Locate the cell with the specified text and output its [x, y] center coordinate. 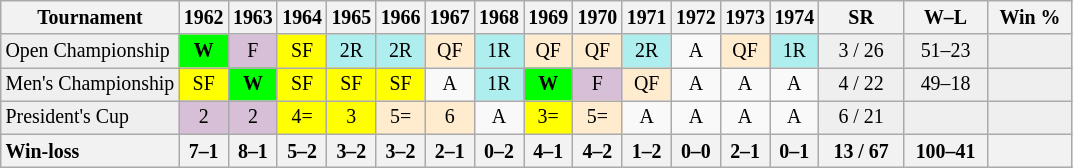
4–1 [548, 152]
4–2 [598, 152]
1964 [302, 18]
5–2 [302, 152]
3 / 26 [861, 50]
4= [302, 118]
SR [861, 18]
Win % [1030, 18]
7–1 [204, 152]
Tournament [90, 18]
13 / 67 [861, 152]
1969 [548, 18]
100–41 [945, 152]
W–L [945, 18]
1974 [794, 18]
President's Cup [90, 118]
Open Championship [90, 50]
3= [548, 118]
6 [450, 118]
6 / 21 [861, 118]
0–2 [498, 152]
1971 [646, 18]
1965 [352, 18]
1972 [696, 18]
1968 [498, 18]
1967 [450, 18]
1966 [400, 18]
1–2 [646, 152]
0–1 [794, 152]
3 [352, 118]
1962 [204, 18]
8–1 [252, 152]
51–23 [945, 50]
1963 [252, 18]
Men's Championship [90, 84]
Win-loss [90, 152]
1970 [598, 18]
1973 [744, 18]
49–18 [945, 84]
0–0 [696, 152]
4 / 22 [861, 84]
